Locate the cell with the specified text and output its [x, y] center coordinate. 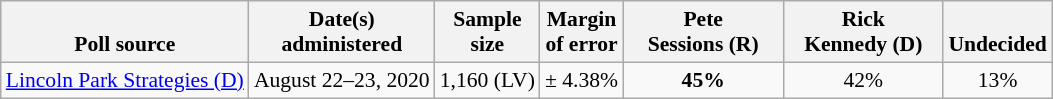
Poll source [125, 32]
Date(s)administered [342, 32]
1,160 (LV) [488, 80]
Undecided [997, 32]
RickKennedy (D) [863, 32]
13% [997, 80]
August 22–23, 2020 [342, 80]
PeteSessions (R) [703, 32]
42% [863, 80]
45% [703, 80]
Lincoln Park Strategies (D) [125, 80]
± 4.38% [582, 80]
Marginof error [582, 32]
Samplesize [488, 32]
